For the text-containing cell, return its midpoint in [x, y] coordinate format. 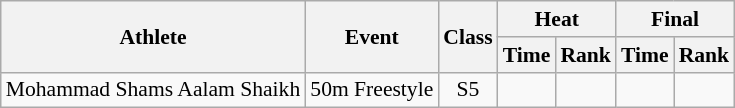
Class [468, 36]
Heat [557, 19]
Final [675, 19]
Athlete [154, 36]
Mohammad Shams Aalam Shaikh [154, 90]
S5 [468, 90]
Event [372, 36]
50m Freestyle [372, 90]
